Pinpoint the cell where the given text exists, returning its (X, Y) midpoint coordinate. 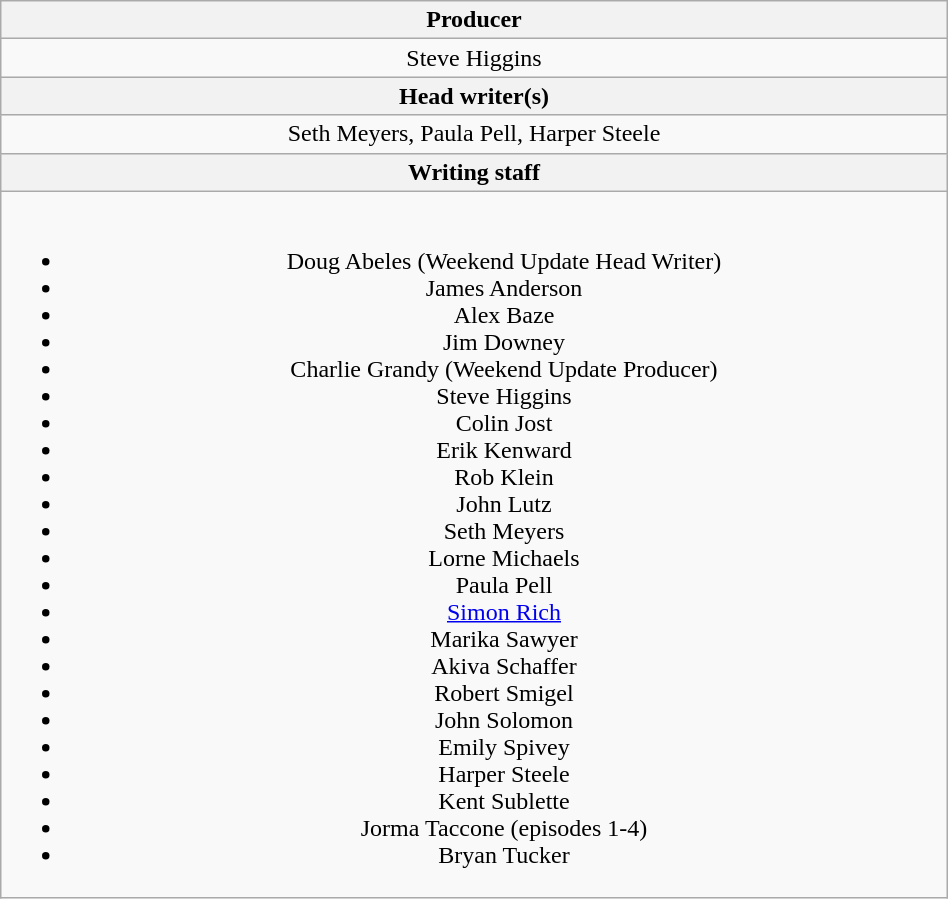
Seth Meyers, Paula Pell, Harper Steele (474, 134)
Writing staff (474, 172)
Head writer(s) (474, 96)
Producer (474, 20)
Steve Higgins (474, 58)
